Pinpoint the cell where the given text exists, returning its [x, y] midpoint coordinate. 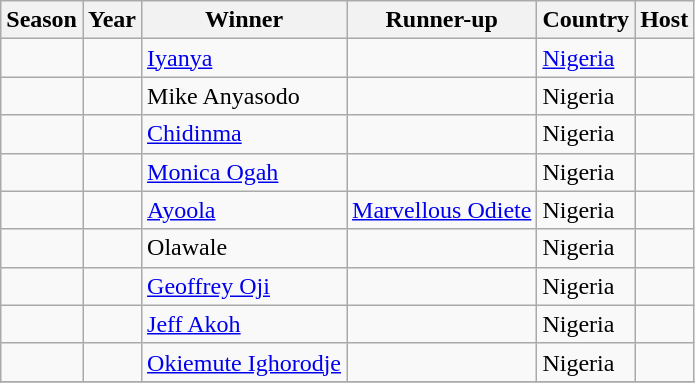
Year [112, 20]
Geoffrey Oji [244, 286]
Chidinma [244, 134]
Mike Anyasodo [244, 96]
Winner [244, 20]
Olawale [244, 248]
Marvellous Odiete [442, 210]
Jeff Akoh [244, 324]
Monica Ogah [244, 172]
Okiemute Ighorodje [244, 362]
Ayoola [244, 210]
Iyanya [244, 58]
Season [42, 20]
Host [664, 20]
Runner-up [442, 20]
Country [586, 20]
